Determine the [x, y] coordinate at the center of the cell enclosing the given text.  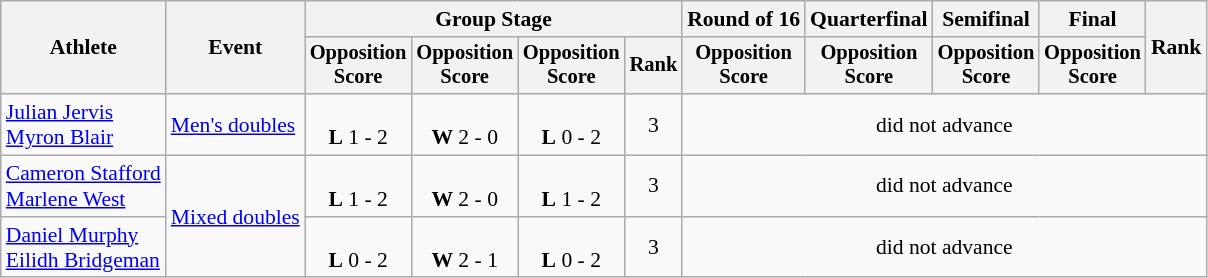
Quarterfinal [869, 19]
Julian JervisMyron Blair [84, 124]
Semifinal [986, 19]
W 2 - 1 [464, 248]
Men's doubles [236, 124]
Athlete [84, 48]
Daniel MurphyEilidh Bridgeman [84, 248]
Group Stage [494, 19]
Final [1092, 19]
Round of 16 [744, 19]
Cameron StaffordMarlene West [84, 186]
Mixed doubles [236, 217]
Event [236, 48]
